Locate the cell with the specified text and output its [X, Y] center coordinate. 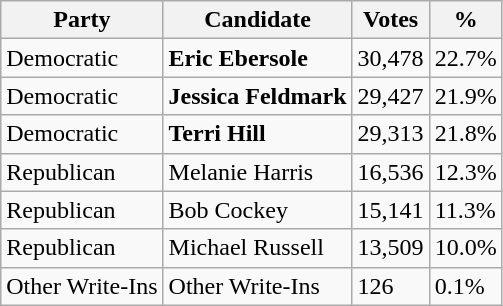
Votes [390, 20]
29,313 [390, 134]
15,141 [390, 210]
11.3% [466, 210]
126 [390, 286]
Melanie Harris [258, 172]
10.0% [466, 248]
% [466, 20]
Bob Cockey [258, 210]
30,478 [390, 58]
29,427 [390, 96]
13,509 [390, 248]
0.1% [466, 286]
Candidate [258, 20]
Michael Russell [258, 248]
12.3% [466, 172]
21.9% [466, 96]
21.8% [466, 134]
16,536 [390, 172]
Terri Hill [258, 134]
Eric Ebersole [258, 58]
Party [82, 20]
Jessica Feldmark [258, 96]
22.7% [466, 58]
